Capture the cell that displays the provided text and extract its (X, Y) central coordinate. 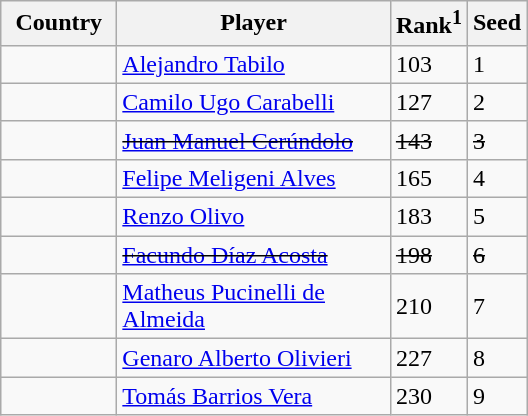
Rank1 (428, 24)
Seed (496, 24)
7 (496, 306)
Tomás Barrios Vera (254, 396)
3 (496, 140)
2 (496, 102)
5 (496, 217)
230 (428, 396)
9 (496, 396)
Facundo Díaz Acosta (254, 255)
8 (496, 358)
1 (496, 64)
Country (59, 24)
227 (428, 358)
6 (496, 255)
210 (428, 306)
Alejandro Tabilo (254, 64)
Renzo Olivo (254, 217)
Felipe Meligeni Alves (254, 178)
143 (428, 140)
4 (496, 178)
165 (428, 178)
198 (428, 255)
103 (428, 64)
127 (428, 102)
Camilo Ugo Carabelli (254, 102)
183 (428, 217)
Player (254, 24)
Juan Manuel Cerúndolo (254, 140)
Genaro Alberto Olivieri (254, 358)
Matheus Pucinelli de Almeida (254, 306)
